Output the (X, Y) coordinate of the center of the cell containing the given text.  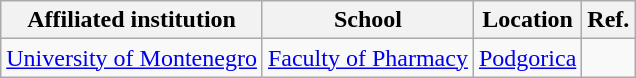
School (368, 20)
Affiliated institution (132, 20)
Podgorica (527, 58)
University of Montenegro (132, 58)
Ref. (608, 20)
Faculty of Pharmacy (368, 58)
Location (527, 20)
